Identify which cell holds the provided text, then report its [x, y] central coordinate. 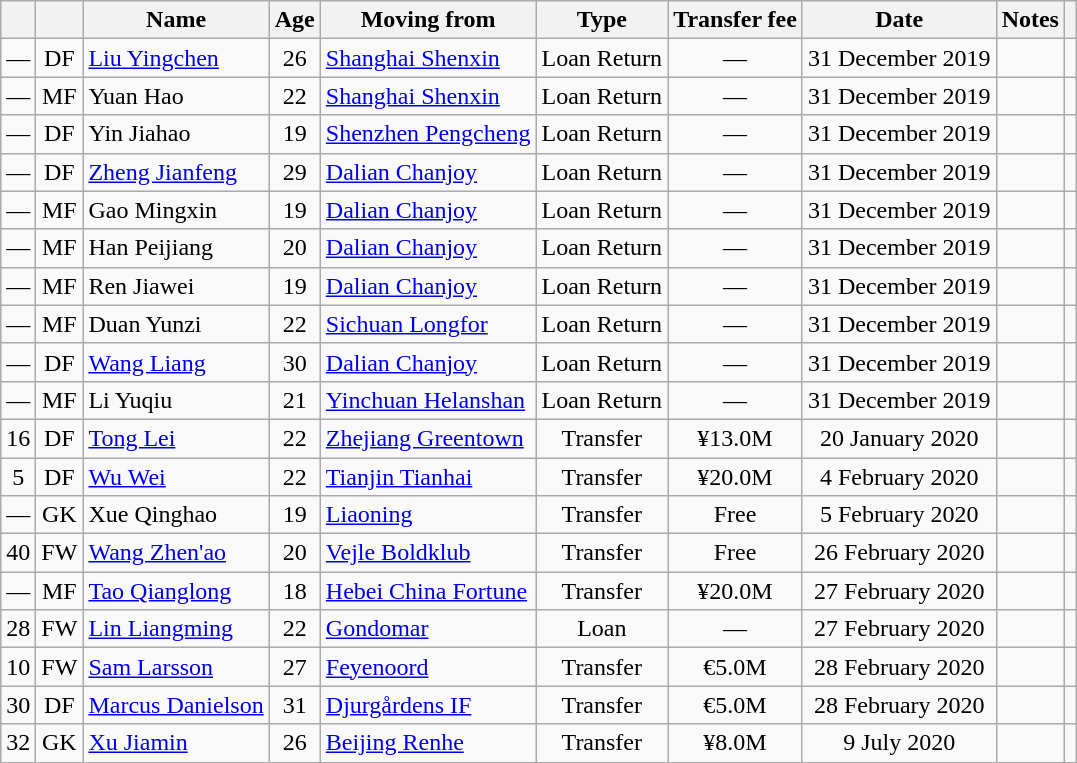
Wang Liang [176, 362]
Wu Wei [176, 477]
¥8.0M [736, 743]
18 [294, 591]
Liaoning [428, 515]
5 [18, 477]
Type [602, 20]
5 February 2020 [899, 515]
Vejle Boldklub [428, 553]
Beijing Renhe [428, 743]
28 [18, 629]
Tao Qianglong [176, 591]
Han Peijiang [176, 248]
Loan [602, 629]
10 [18, 667]
40 [18, 553]
Shenzhen Pengcheng [428, 134]
Li Yuqiu [176, 400]
Lin Liangming [176, 629]
Sichuan Longfor [428, 324]
Xu Jiamin [176, 743]
21 [294, 400]
Age [294, 20]
Hebei China Fortune [428, 591]
31 [294, 705]
Notes [1030, 20]
27 [294, 667]
Sam Larsson [176, 667]
Tong Lei [176, 438]
Moving from [428, 20]
Feyenoord [428, 667]
16 [18, 438]
Ren Jiawei [176, 286]
Liu Yingchen [176, 58]
Duan Yunzi [176, 324]
Wang Zhen'ao [176, 553]
32 [18, 743]
¥13.0M [736, 438]
Yinchuan Helanshan [428, 400]
Marcus Danielson [176, 705]
4 February 2020 [899, 477]
Name [176, 20]
Yuan Hao [176, 96]
26 February 2020 [899, 553]
Xue Qinghao [176, 515]
29 [294, 172]
Transfer fee [736, 20]
Zheng Jianfeng [176, 172]
Tianjin Tianhai [428, 477]
Zhejiang Greentown [428, 438]
Gao Mingxin [176, 210]
Date [899, 20]
Gondomar [428, 629]
9 July 2020 [899, 743]
Djurgårdens IF [428, 705]
20 January 2020 [899, 438]
Yin Jiahao [176, 134]
